Output the [x, y] coordinate of the center of the cell containing the given text.  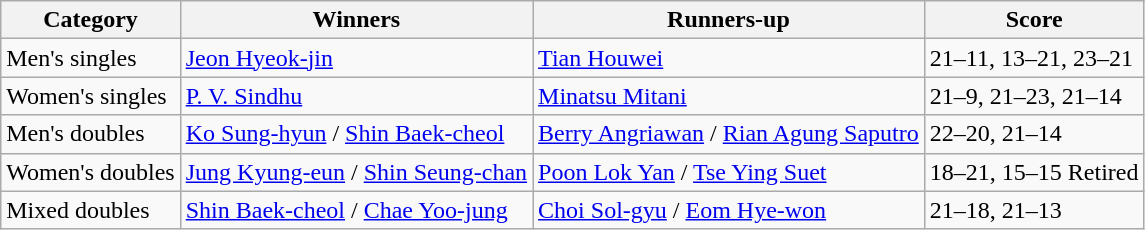
Women's singles [90, 96]
Minatsu Mitani [729, 96]
Men's singles [90, 58]
Poon Lok Yan / Tse Ying Suet [729, 172]
21–18, 21–13 [1034, 210]
21–11, 13–21, 23–21 [1034, 58]
Jeon Hyeok-jin [356, 58]
Shin Baek-cheol / Chae Yoo-jung [356, 210]
Runners-up [729, 20]
18–21, 15–15 Retired [1034, 172]
Men's doubles [90, 134]
Berry Angriawan / Rian Agung Saputro [729, 134]
Category [90, 20]
Score [1034, 20]
22–20, 21–14 [1034, 134]
Choi Sol-gyu / Eom Hye-won [729, 210]
Ko Sung-hyun / Shin Baek-cheol [356, 134]
21–9, 21–23, 21–14 [1034, 96]
Tian Houwei [729, 58]
Mixed doubles [90, 210]
Women's doubles [90, 172]
Jung Kyung-eun / Shin Seung-chan [356, 172]
Winners [356, 20]
P. V. Sindhu [356, 96]
